Determine the [X, Y] coordinate at the center of the cell enclosing the given text.  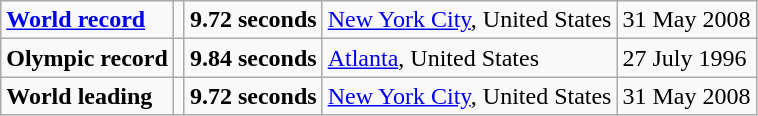
9.84 seconds [253, 58]
Olympic record [88, 58]
World leading [88, 96]
27 July 1996 [686, 58]
Atlanta, United States [470, 58]
World record [88, 20]
